Find where the given text appears and provide that cell's center as [x, y] coordinate. 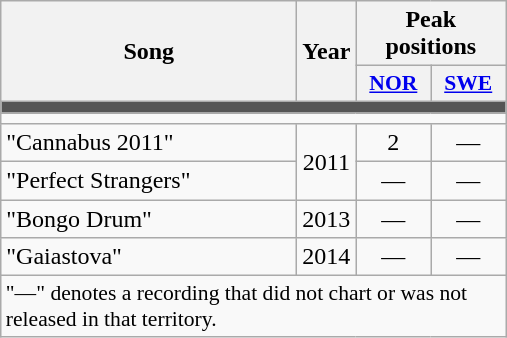
Year [326, 52]
SWE [468, 84]
"Perfect Strangers" [149, 181]
"Bongo Drum" [149, 219]
"Cannabus 2011" [149, 143]
"Gaiastova" [149, 257]
2011 [326, 162]
Song [149, 52]
2 [394, 143]
NOR [394, 84]
Peak positions [431, 34]
2013 [326, 219]
2014 [326, 257]
"—" denotes a recording that did not chart or was not released in that territory. [254, 306]
